Scan for the cell matching the given text and deliver its (x, y) coordinate at center. 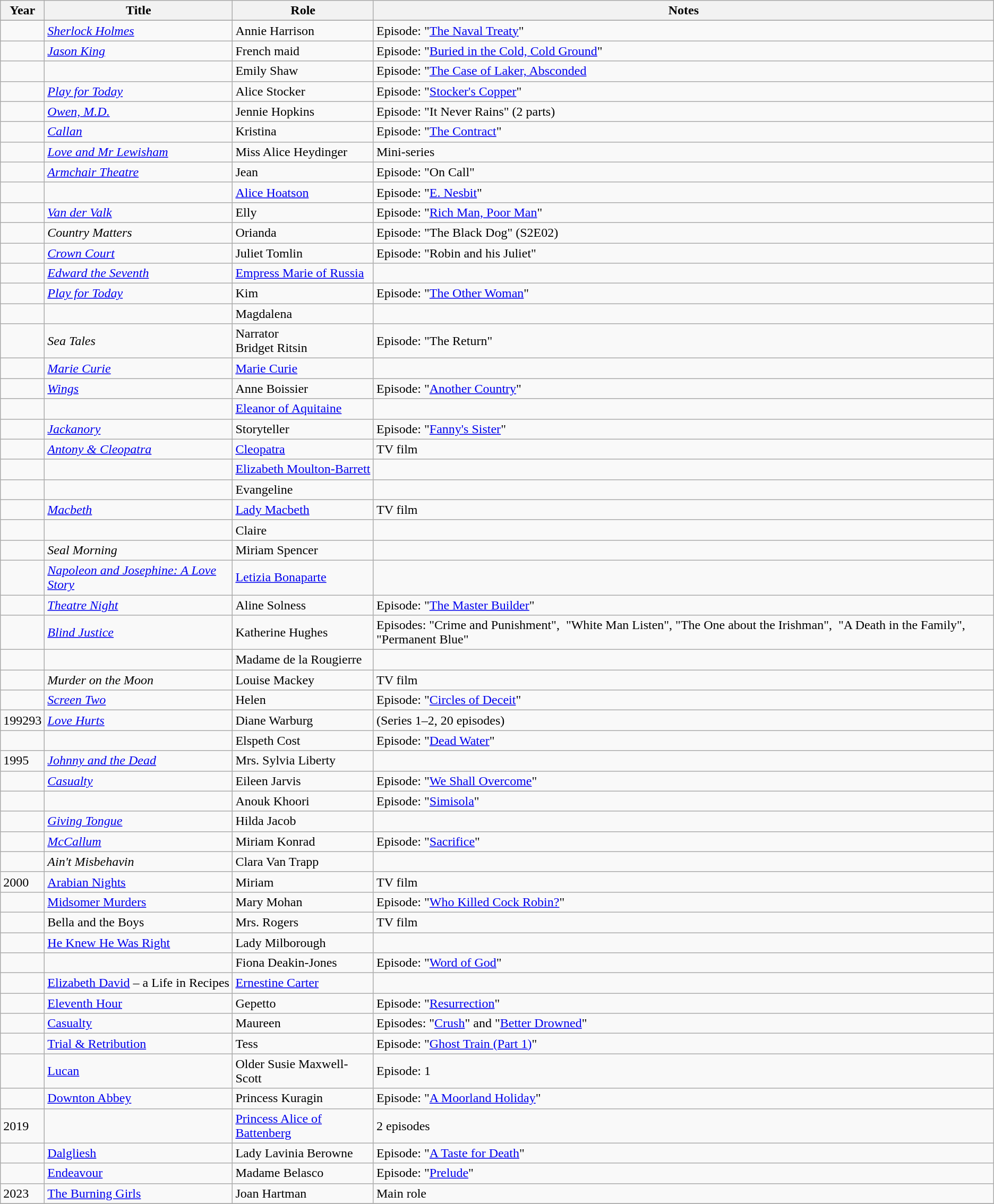
Louise Mackey (303, 680)
Jason King (139, 51)
Episode: "It Never Rains" (2 parts) (683, 111)
Anne Boissier (303, 389)
Annie Harrison (303, 31)
Kristina (303, 132)
Episode: "A Moorland Holiday" (683, 1098)
Aline Solness (303, 605)
McCallum (139, 841)
Callan (139, 132)
Episode: "Simisola" (683, 801)
Jackanory (139, 429)
Armchair Theatre (139, 172)
Miss Alice Heydinger (303, 152)
Ain't Misbehavin (139, 862)
Lady Lavinia Berowne (303, 1153)
Notes (683, 11)
Fiona Deakin-Jones (303, 963)
Tess (303, 1044)
Miriam (303, 882)
NarratorBridget Ritsin (303, 341)
Role (303, 11)
Napoleon and Josephine: A Love Story (139, 578)
2023 (22, 1193)
Eleventh Hour (139, 1003)
Gepetto (303, 1003)
Older Susie Maxwell-Scott (303, 1071)
Wings (139, 389)
Bella and the Boys (139, 922)
Kim (303, 294)
(Series 1–2, 20 episodes) (683, 720)
Episode: "Stocker's Copper" (683, 91)
Episode: "Resurrection" (683, 1003)
Hilda Jacob (303, 821)
Love and Mr Lewisham (139, 152)
Episode: "The Return" (683, 341)
Elizabeth David – a Life in Recipes (139, 983)
Seal Morning (139, 550)
Jennie Hopkins (303, 111)
Episode: "Who Killed Cock Robin?" (683, 902)
Episode: "A Taste for Death" (683, 1153)
Episode: "Circles of Deceit" (683, 700)
Elly (303, 212)
Mary Mohan (303, 902)
Diane Warburg (303, 720)
He Knew He Was Right (139, 942)
Love Hurts (139, 720)
Episode: "Robin and his Juliet" (683, 253)
Episode: "The Black Dog" (S2E02) (683, 233)
Macbeth (139, 510)
Episode: "Prelude" (683, 1173)
Johnny and the Dead (139, 761)
Lady Milborough (303, 942)
Midsomer Murders (139, 902)
Downton Abbey (139, 1098)
Episode: "E. Nesbit" (683, 192)
Episode: 1 (683, 1071)
Episode: "The Contract" (683, 132)
Princess Kuragin (303, 1098)
Episode: "On Call" (683, 172)
Mrs. Rogers (303, 922)
Elspeth Cost (303, 741)
Orianda (303, 233)
Madame Belasco (303, 1173)
Miriam Konrad (303, 841)
Murder on the Moon (139, 680)
Eleanor of Aquitaine (303, 409)
Episode: "The Other Woman" (683, 294)
Owen, M.D. (139, 111)
Theatre Night (139, 605)
French maid (303, 51)
Claire (303, 530)
Year (22, 11)
2019 (22, 1125)
Eileen Jarvis (303, 781)
Lady Macbeth (303, 510)
2000 (22, 882)
Episode: "Fanny's Sister" (683, 429)
Arabian Nights (139, 882)
Madame de la Rougierre (303, 660)
1995 (22, 761)
Maureen (303, 1024)
Country Matters (139, 233)
Alice Hoatson (303, 192)
Episode: "Sacrifice" (683, 841)
Episode: "Word of God" (683, 963)
Sherlock Holmes (139, 31)
Cleopatra (303, 449)
199293 (22, 720)
Helen (303, 700)
Magdalena (303, 314)
Ernestine Carter (303, 983)
Episode: "Rich Man, Poor Man" (683, 212)
Mrs. Sylvia Liberty (303, 761)
Dalgliesh (139, 1153)
Mini-series (683, 152)
Evangeline (303, 489)
Episodes: "Crime and Punishment", "White Man Listen", "The One about the Irishman", "A Death in the Family", "Permanent Blue" (683, 633)
Episode: "The Master Builder" (683, 605)
Anouk Khoori (303, 801)
Episode: "Ghost Train (Part 1)" (683, 1044)
Van der Valk (139, 212)
Trial & Retribution (139, 1044)
Alice Stocker (303, 91)
Episode: "The Case of Laker, Absconded (683, 71)
Emily Shaw (303, 71)
Miriam Spencer (303, 550)
Episode: "Another Country" (683, 389)
Episodes: "Crush" and "Better Drowned" (683, 1024)
Sea Tales (139, 341)
Endeavour (139, 1173)
Episode: "Buried in the Cold, Cold Ground" (683, 51)
Screen Two (139, 700)
Jean (303, 172)
Katherine Hughes (303, 633)
Episode: "The Naval Treaty" (683, 31)
Episode: "Dead Water" (683, 741)
The Burning Girls (139, 1193)
Storyteller (303, 429)
Antony & Cleopatra (139, 449)
Giving Tongue (139, 821)
Title (139, 11)
Joan Hartman (303, 1193)
Lucan (139, 1071)
Episode: "We Shall Overcome" (683, 781)
Blind Justice (139, 633)
Crown Court (139, 253)
Princess Alice of Battenberg (303, 1125)
Empress Marie of Russia (303, 273)
Elizabeth Moulton-Barrett (303, 469)
Edward the Seventh (139, 273)
2 episodes (683, 1125)
Juliet Tomlin (303, 253)
Clara Van Trapp (303, 862)
Letizia Bonaparte (303, 578)
Main role (683, 1193)
